Extract the [x, y] coordinate from the center of the cell holding the provided text.  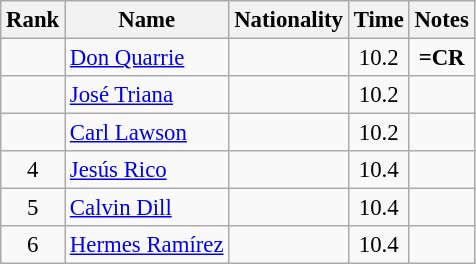
Name [147, 20]
Rank [33, 20]
Notes [442, 20]
Carl Lawson [147, 133]
Nationality [288, 20]
5 [33, 208]
Time [378, 20]
=CR [442, 58]
José Triana [147, 95]
6 [33, 245]
Don Quarrie [147, 58]
4 [33, 170]
Calvin Dill [147, 208]
Jesús Rico [147, 170]
Hermes Ramírez [147, 245]
